Search for the cell housing the specified text and yield its [x, y] center coordinate. 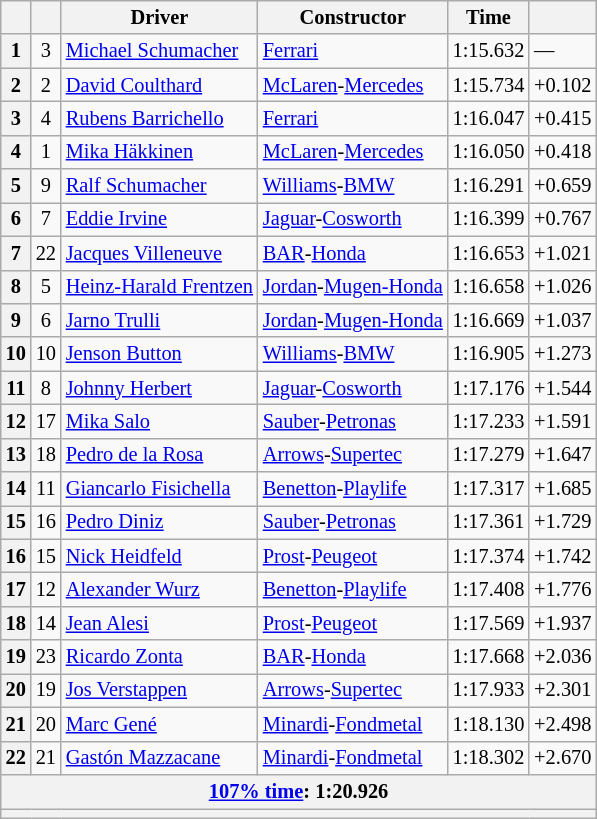
1:15.734 [489, 85]
1:16.658 [489, 287]
+1.273 [562, 354]
Rubens Barrichello [160, 118]
+0.767 [562, 219]
1:17.668 [489, 657]
+1.937 [562, 623]
Gastón Mazzacane [160, 758]
Nick Heidfeld [160, 556]
+1.685 [562, 489]
+0.102 [562, 85]
Marc Gené [160, 724]
Driver [160, 17]
1:16.291 [489, 186]
+2.036 [562, 657]
Eddie Irvine [160, 219]
1:17.317 [489, 489]
Alexander Wurz [160, 589]
Mika Salo [160, 421]
Jacques Villeneuve [160, 253]
23 [46, 657]
— [562, 51]
Ralf Schumacher [160, 186]
1:18.302 [489, 758]
+1.037 [562, 320]
1:18.130 [489, 724]
Constructor [353, 17]
1:17.279 [489, 455]
1:17.176 [489, 388]
Jos Verstappen [160, 690]
1:17.569 [489, 623]
107% time: 1:20.926 [299, 791]
Pedro de la Rosa [160, 455]
1:17.361 [489, 522]
+1.729 [562, 522]
1:17.408 [489, 589]
+1.647 [562, 455]
+1.021 [562, 253]
Jean Alesi [160, 623]
+1.544 [562, 388]
1:17.374 [489, 556]
1:17.233 [489, 421]
1:17.933 [489, 690]
1:16.050 [489, 152]
Mika Häkkinen [160, 152]
Johnny Herbert [160, 388]
Giancarlo Fisichella [160, 489]
+0.415 [562, 118]
+1.742 [562, 556]
+0.418 [562, 152]
+2.670 [562, 758]
1:16.653 [489, 253]
+1.591 [562, 421]
+2.498 [562, 724]
Heinz-Harald Frentzen [160, 287]
Pedro Diniz [160, 522]
1:16.905 [489, 354]
Jarno Trulli [160, 320]
Time [489, 17]
David Coulthard [160, 85]
1:16.047 [489, 118]
1:15.632 [489, 51]
Ricardo Zonta [160, 657]
Michael Schumacher [160, 51]
Jenson Button [160, 354]
+2.301 [562, 690]
1:16.669 [489, 320]
+1.776 [562, 589]
+1.026 [562, 287]
13 [16, 455]
1:16.399 [489, 219]
+0.659 [562, 186]
